Return the [x, y] coordinate for the center point of the cell that contains the specified text.  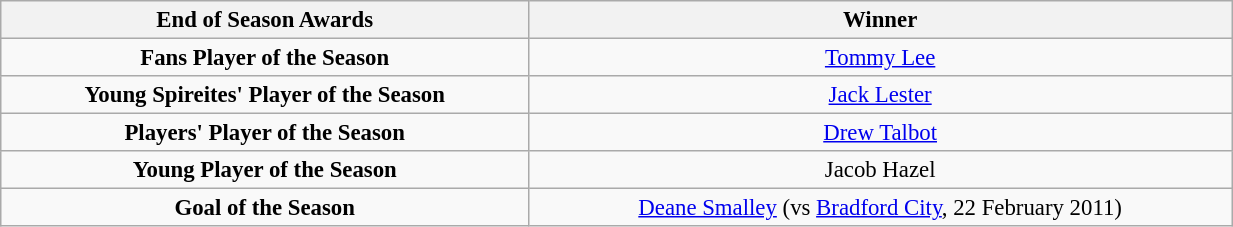
Goal of the Season [265, 208]
Fans Player of the Season [265, 58]
Jacob Hazel [880, 170]
Drew Talbot [880, 133]
End of Season Awards [265, 20]
Winner [880, 20]
Players' Player of the Season [265, 133]
Deane Smalley (vs Bradford City, 22 February 2011) [880, 208]
Young Spireites' Player of the Season [265, 95]
Young Player of the Season [265, 170]
Tommy Lee [880, 58]
Jack Lester [880, 95]
